Return (X, Y) of the center of cell containing provided text 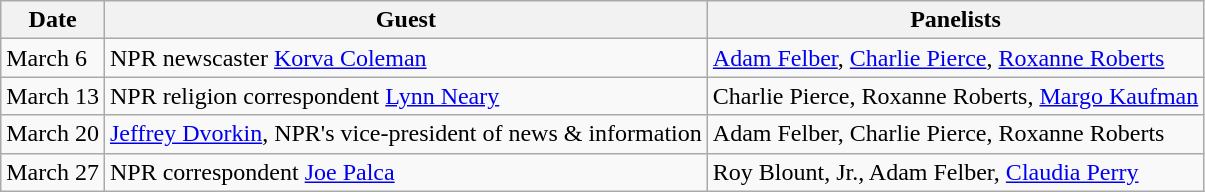
March 20 (53, 134)
March 27 (53, 172)
NPR newscaster Korva Coleman (406, 58)
NPR religion correspondent Lynn Neary (406, 96)
Guest (406, 20)
March 6 (53, 58)
NPR correspondent Joe Palca (406, 172)
Date (53, 20)
Roy Blount, Jr., Adam Felber, Claudia Perry (955, 172)
Panelists (955, 20)
March 13 (53, 96)
Jeffrey Dvorkin, NPR's vice-president of news & information (406, 134)
Charlie Pierce, Roxanne Roberts, Margo Kaufman (955, 96)
